Find where the given text appears and provide that cell's center as [x, y] coordinate. 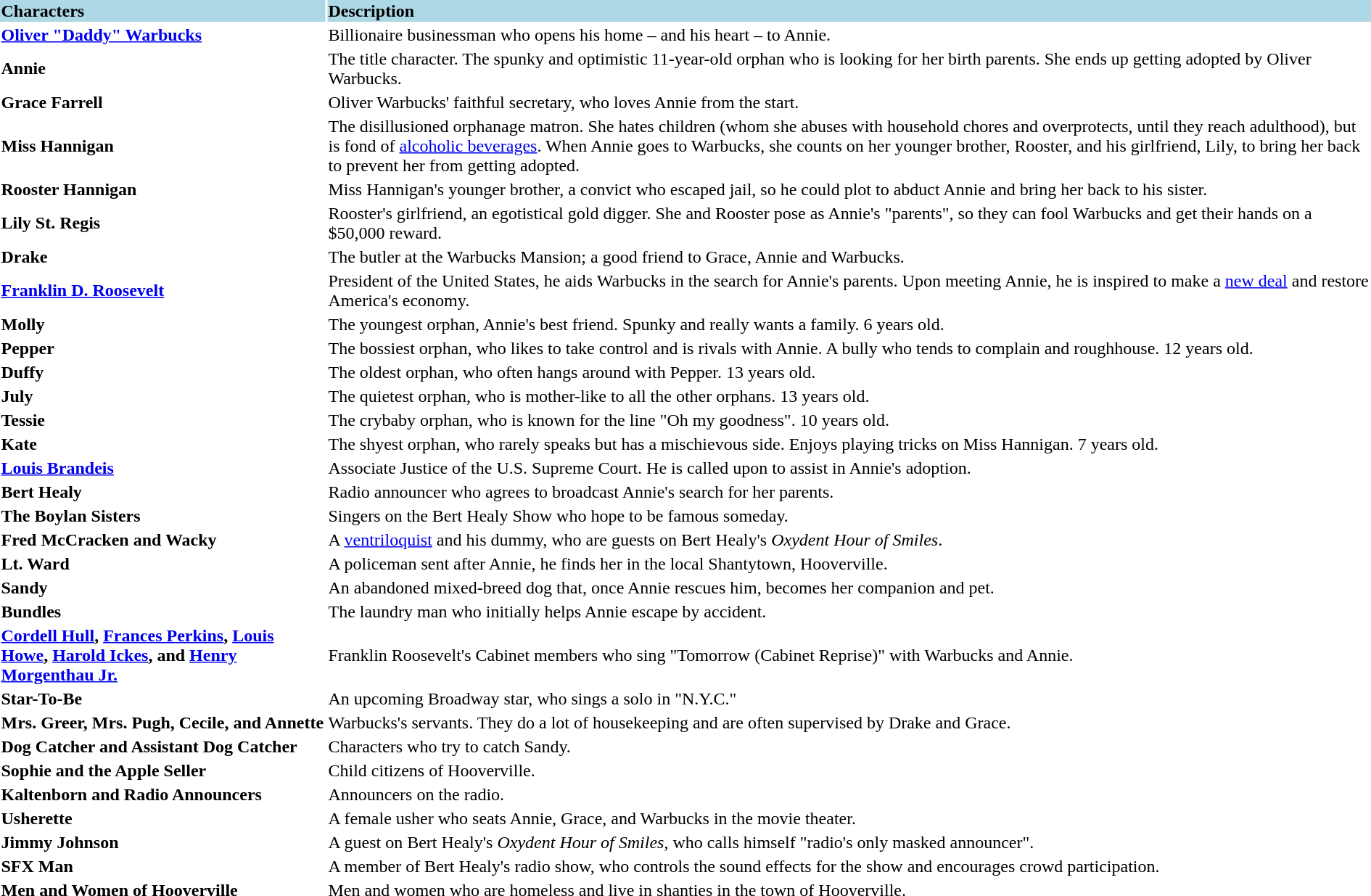
Grace Farrell [162, 102]
Sandy [162, 588]
Miss Hannigan [162, 146]
July [162, 396]
Louis Brandeis [162, 468]
A female usher who seats Annie, Grace, and Warbucks in the movie theater. [849, 818]
Sophie and the Apple Seller [162, 770]
Jimmy Johnson [162, 842]
Characters [162, 11]
An upcoming Broadway star, who sings a solo in "N.Y.C." [849, 699]
Molly [162, 324]
Usherette [162, 818]
An abandoned mixed-breed dog that, once Annie rescues him, becomes her companion and pet. [849, 588]
Fred McCracken and Wacky [162, 540]
A member of Bert Healy's radio show, who controls the sound effects for the show and encourages crowd participation. [849, 866]
A ventriloquist and his dummy, who are guests on Bert Healy's Oxydent Hour of Smiles. [849, 540]
Cordell Hull, Frances Perkins, Louis Howe, Harold Ickes, and Henry Morgenthau Jr. [162, 655]
Singers on the Bert Healy Show who hope to be famous someday. [849, 516]
Drake [162, 257]
A guest on Bert Healy's Oxydent Hour of Smiles, who calls himself "radio's only masked announcer". [849, 842]
Dog Catcher and Assistant Dog Catcher [162, 747]
The butler at the Warbucks Mansion; a good friend to Grace, Annie and Warbucks. [849, 257]
The bossiest orphan, who likes to take control and is rivals with Annie. A bully who tends to complain and roughhouse. 12 years old. [849, 348]
Mrs. Greer, Mrs. Pugh, Cecile, and Annette [162, 723]
The laundry man who initially helps Annie escape by accident. [849, 612]
Kaltenborn and Radio Announcers [162, 794]
The crybaby orphan, who is known for the line "Oh my goodness". 10 years old. [849, 420]
Radio announcer who agrees to broadcast Annie's search for her parents. [849, 492]
Duffy [162, 372]
The quietest orphan, who is mother-like to all the other orphans. 13 years old. [849, 396]
Franklin Roosevelt's Cabinet members who sing "Tomorrow (Cabinet Reprise)" with Warbucks and Annie. [849, 655]
Kate [162, 444]
Oliver Warbucks' faithful secretary, who loves Annie from the start. [849, 102]
Billionaire businessman who opens his home – and his heart – to Annie. [849, 35]
Lily St. Regis [162, 223]
The Boylan Sisters [162, 516]
Bundles [162, 612]
The youngest orphan, Annie's best friend. Spunky and really wants a family. 6 years old. [849, 324]
Oliver "Daddy" Warbucks [162, 35]
A policeman sent after Annie, he finds her in the local Shantytown, Hooverville. [849, 564]
Associate Justice of the U.S. Supreme Court. He is called upon to assist in Annie's adoption. [849, 468]
Franklin D. Roosevelt [162, 290]
Tessie [162, 420]
Miss Hannigan's younger brother, a convict who escaped jail, so he could plot to abduct Annie and bring her back to his sister. [849, 189]
Description [849, 11]
SFX Man [162, 866]
Lt. Ward [162, 564]
Announcers on the radio. [849, 794]
The shyest orphan, who rarely speaks but has a mischievous side. Enjoys playing tricks on Miss Hannigan. 7 years old. [849, 444]
The oldest orphan, who often hangs around with Pepper. 13 years old. [849, 372]
Bert Healy [162, 492]
Pepper [162, 348]
Rooster Hannigan [162, 189]
Star-To-Be [162, 699]
Warbucks's servants. They do a lot of housekeeping and are often supervised by Drake and Grace. [849, 723]
Child citizens of Hooverville. [849, 770]
Characters who try to catch Sandy. [849, 747]
Annie [162, 68]
